Identify which cell holds the provided text, then report its (X, Y) central coordinate. 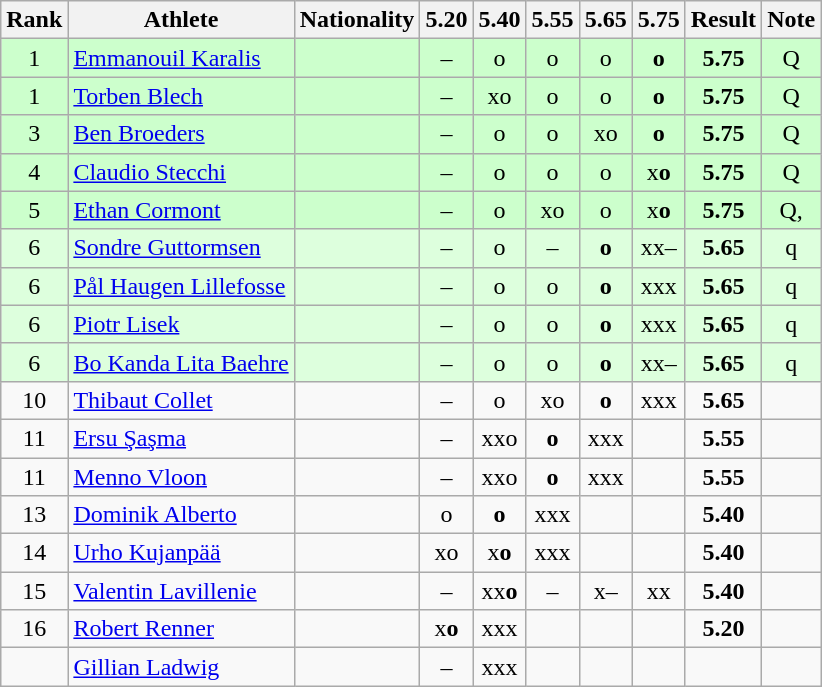
5 (34, 210)
Rank (34, 20)
Sondre Guttormsen (181, 248)
Urho Kujanpää (181, 553)
Claudio Stecchi (181, 172)
Dominik Alberto (181, 515)
Emmanouil Karalis (181, 58)
Athlete (181, 20)
xx (658, 591)
Note (792, 20)
16 (34, 629)
10 (34, 400)
Pål Haugen Lillefosse (181, 286)
14 (34, 553)
Bo Kanda Lita Baehre (181, 362)
Ben Broeders (181, 134)
Nationality (357, 20)
x– (606, 591)
4 (34, 172)
Ersu Şaşma (181, 438)
Thibaut Collet (181, 400)
3 (34, 134)
Torben Blech (181, 96)
Robert Renner (181, 629)
Valentin Lavillenie (181, 591)
Piotr Lisek (181, 324)
Result (723, 20)
Ethan Cormont (181, 210)
13 (34, 515)
Q, (792, 210)
15 (34, 591)
Menno Vloon (181, 477)
Gillian Ladwig (181, 667)
